Capture the cell that displays the provided text and extract its (x, y) central coordinate. 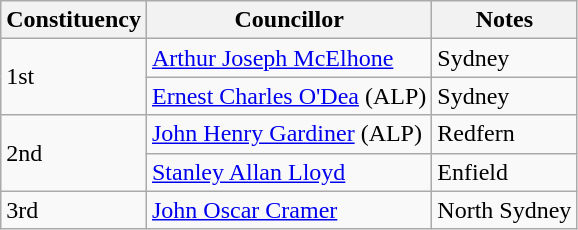
Notes (504, 20)
1st (74, 77)
2nd (74, 153)
3rd (74, 210)
Redfern (504, 134)
Enfield (504, 172)
John Oscar Cramer (288, 210)
John Henry Gardiner (ALP) (288, 134)
North Sydney (504, 210)
Ernest Charles O'Dea (ALP) (288, 96)
Stanley Allan Lloyd (288, 172)
Constituency (74, 20)
Councillor (288, 20)
Arthur Joseph McElhone (288, 58)
